From the cell containing the given text, extract its center point as (x, y) coordinate. 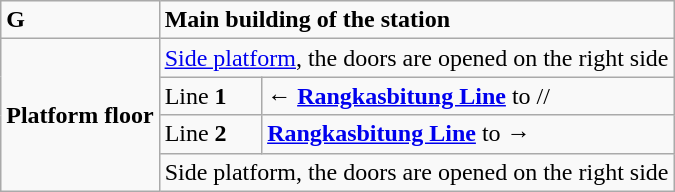
G (80, 20)
Rangkasbitung Line to → (468, 134)
Line 1 (210, 96)
Line 2 (210, 134)
← Rangkasbitung Line to // (468, 96)
Main building of the station (416, 20)
Platform floor (80, 115)
